Determine the (x, y) coordinate at the center of the cell enclosing the given text.  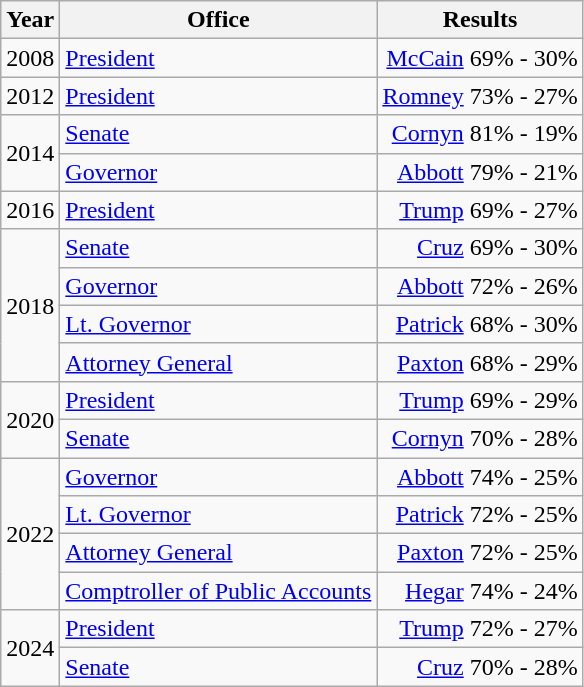
Paxton 72% - 25% (480, 553)
2018 (30, 305)
Results (480, 20)
McCain 69% - 30% (480, 58)
Office (218, 20)
Cornyn 70% - 28% (480, 438)
2014 (30, 153)
Cruz 69% - 30% (480, 248)
Abbott 74% - 25% (480, 477)
2012 (30, 96)
Patrick 68% - 30% (480, 324)
Trump 72% - 27% (480, 629)
Hegar 74% - 24% (480, 591)
Patrick 72% - 25% (480, 515)
Cornyn 81% - 19% (480, 134)
2020 (30, 419)
Trump 69% - 29% (480, 400)
Year (30, 20)
Cruz 70% - 28% (480, 667)
Paxton 68% - 29% (480, 362)
2024 (30, 648)
Abbott 79% - 21% (480, 172)
Comptroller of Public Accounts (218, 591)
2008 (30, 58)
Trump 69% - 27% (480, 210)
Abbott 72% - 26% (480, 286)
Romney 73% - 27% (480, 96)
2016 (30, 210)
2022 (30, 534)
